For the text-containing cell, return its midpoint in [x, y] coordinate format. 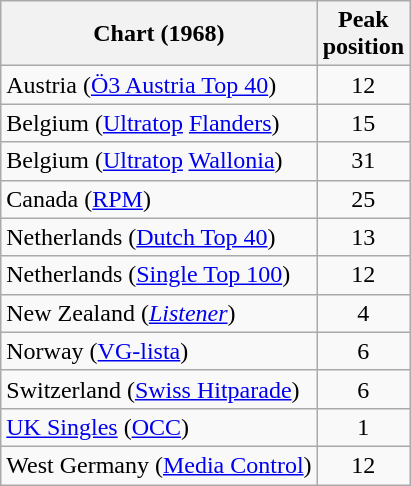
Peakposition [363, 34]
13 [363, 237]
1 [363, 427]
West Germany (Media Control) [159, 465]
UK Singles (OCC) [159, 427]
31 [363, 161]
Switzerland (Swiss Hitparade) [159, 389]
Netherlands (Single Top 100) [159, 275]
New Zealand (Listener) [159, 313]
25 [363, 199]
Chart (1968) [159, 34]
Belgium (Ultratop Flanders) [159, 123]
4 [363, 313]
Austria (Ö3 Austria Top 40) [159, 85]
Netherlands (Dutch Top 40) [159, 237]
15 [363, 123]
Belgium (Ultratop Wallonia) [159, 161]
Norway (VG-lista) [159, 351]
Canada (RPM) [159, 199]
